Search for the cell housing the specified text and yield its (X, Y) center coordinate. 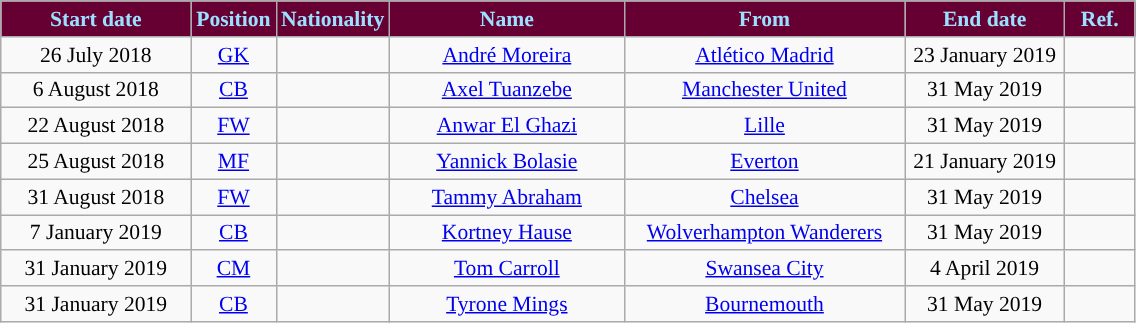
Axel Tuanzebe (506, 90)
Name (506, 19)
25 August 2018 (96, 162)
GK (234, 55)
Ref. (1100, 19)
26 July 2018 (96, 55)
Bournemouth (764, 304)
Atlético Madrid (764, 55)
Wolverhampton Wanderers (764, 233)
Lille (764, 126)
31 August 2018 (96, 197)
Tammy Abraham (506, 197)
Tyrone Mings (506, 304)
MF (234, 162)
Nationality (332, 19)
Start date (96, 19)
4 April 2019 (985, 269)
Kortney Hause (506, 233)
Tom Carroll (506, 269)
7 January 2019 (96, 233)
Everton (764, 162)
Position (234, 19)
Manchester United (764, 90)
21 January 2019 (985, 162)
André Moreira (506, 55)
From (764, 19)
Yannick Bolasie (506, 162)
CM (234, 269)
Chelsea (764, 197)
End date (985, 19)
Swansea City (764, 269)
6 August 2018 (96, 90)
Anwar El Ghazi (506, 126)
22 August 2018 (96, 126)
23 January 2019 (985, 55)
